Capture the cell that displays the provided text and extract its [x, y] central coordinate. 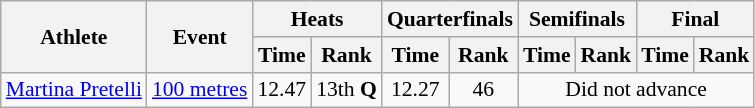
Did not advance [636, 90]
100 metres [200, 90]
Semifinals [577, 19]
12.27 [416, 90]
Event [200, 36]
13th Q [346, 90]
Final [695, 19]
46 [484, 90]
Heats [316, 19]
Martina Pretelli [74, 90]
12.47 [282, 90]
Athlete [74, 36]
Quarterfinals [450, 19]
